For the text-containing cell, return its midpoint in (X, Y) coordinate format. 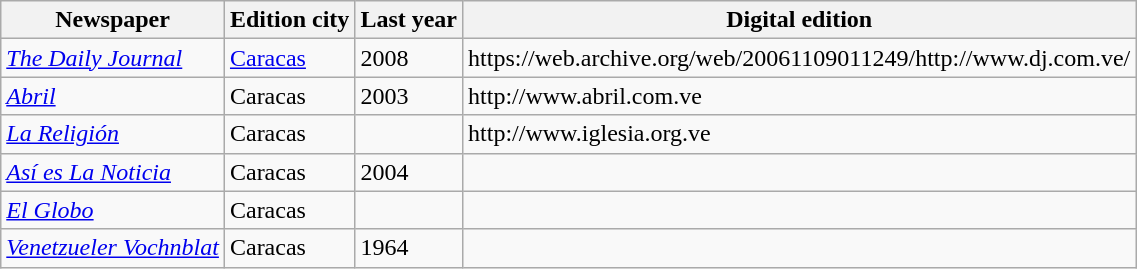
Last year (409, 20)
The Daily Journal (113, 58)
http://www.iglesia.org.ve (800, 134)
Abril (113, 96)
2004 (409, 172)
http://www.abril.com.ve (800, 96)
1964 (409, 248)
Venetzueler Vochnblat (113, 248)
2003 (409, 96)
https://web.archive.org/web/20061109011249/http://www.dj.com.ve/ (800, 58)
Edition city (289, 20)
Así es La Noticia (113, 172)
El Globo (113, 210)
Digital edition (800, 20)
2008 (409, 58)
La Religión (113, 134)
Newspaper (113, 20)
